Return [X, Y] of the center of cell containing provided text 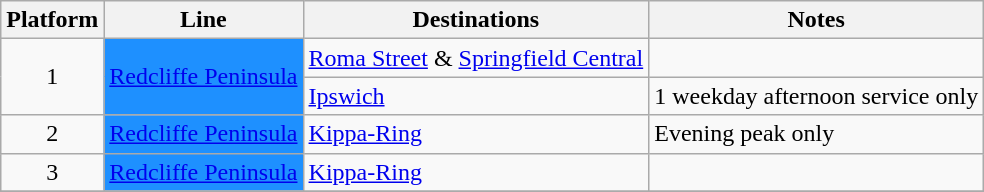
Destinations [476, 20]
Ipswich [476, 96]
Evening peak only [816, 134]
Platform [52, 20]
3 [52, 172]
1 [52, 77]
Roma Street & Springfield Central [476, 58]
Notes [816, 20]
1 weekday afternoon service only [816, 96]
Line [204, 20]
2 [52, 134]
